Pinpoint the cell where the given text exists, returning its [X, Y] midpoint coordinate. 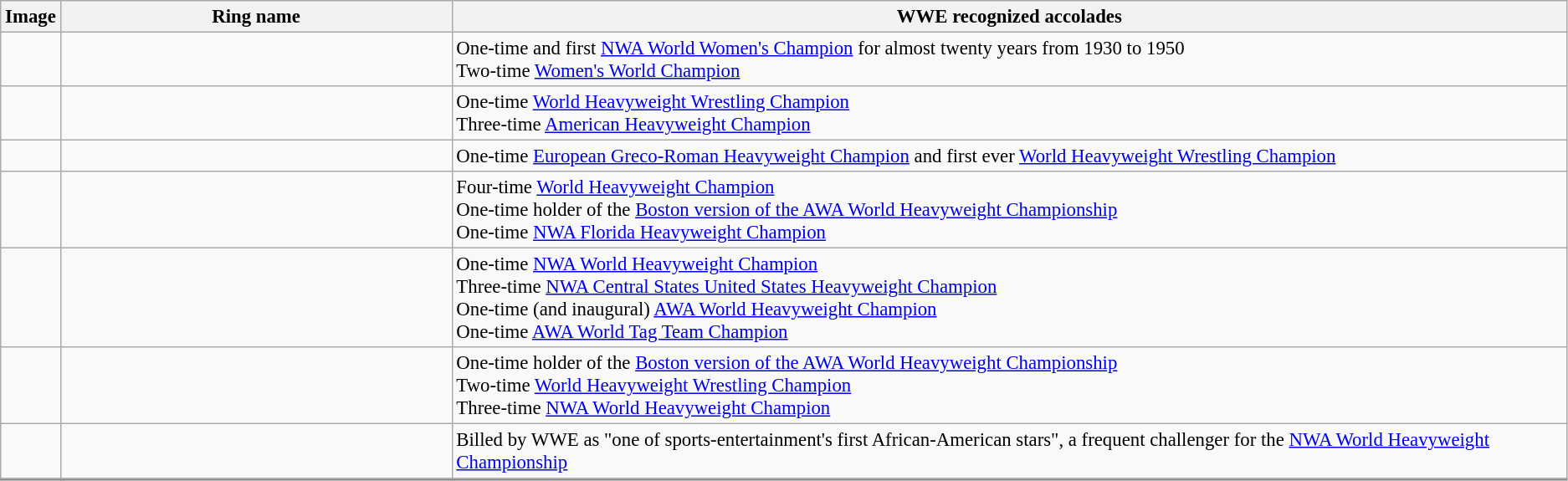
Ring name [256, 17]
Image [30, 17]
WWE recognized accolades [1009, 17]
One-time European Greco-Roman Heavyweight Champion and first ever World Heavyweight Wrestling Champion [1009, 156]
One-time and first NWA World Women's Champion for almost twenty years from 1930 to 1950Two-time Women's World Champion [1009, 60]
One-time World Heavyweight Wrestling ChampionThree-time American Heavyweight Champion [1009, 114]
Billed by WWE as "one of sports-entertainment's first African-American stars", a frequent challenger for the NWA World Heavyweight Championship [1009, 452]
